Scan for the cell matching the given text and deliver its [X, Y] coordinate at center. 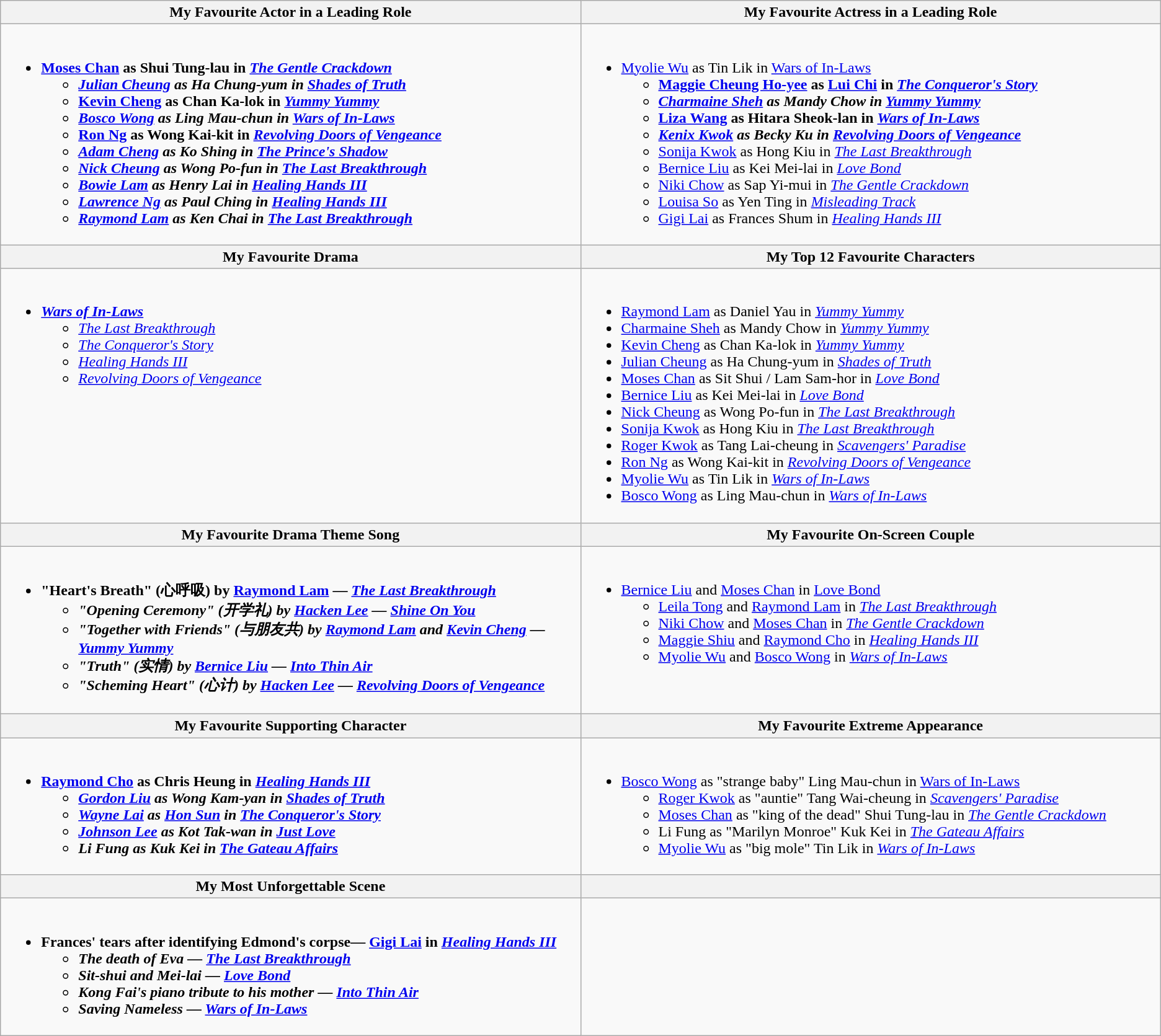
Wars of In-LawsThe Last BreakthroughThe Conqueror's StoryHealing Hands IIIRevolving Doors of Vengeance [290, 396]
My Favourite On-Screen Couple [871, 534]
My Favourite Actress in a Leading Role [871, 12]
My Most Unforgettable Scene [290, 887]
My Top 12 Favourite Characters [871, 257]
My Favourite Supporting Character [290, 726]
My Favourite Extreme Appearance [871, 726]
My Favourite Actor in a Leading Role [290, 12]
My Favourite Drama [290, 257]
My Favourite Drama Theme Song [290, 534]
